From the cell containing the given text, extract its center point as [X, Y] coordinate. 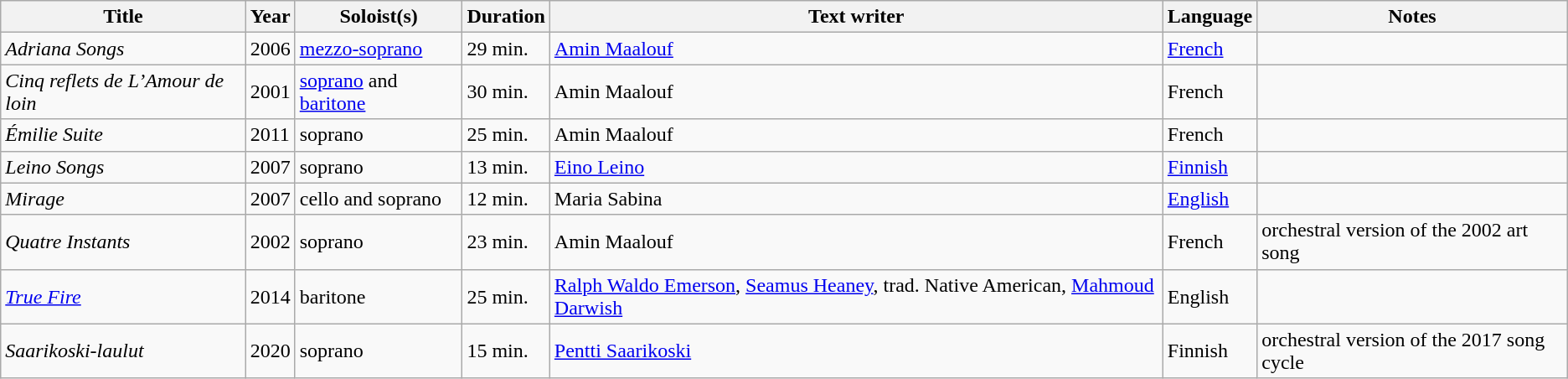
Soloist(s) [379, 17]
13 min. [506, 167]
Leino Songs [123, 167]
15 min. [506, 350]
Title [123, 17]
Quatre Instants [123, 241]
29 min. [506, 49]
30 min. [506, 92]
Duration [506, 17]
23 min. [506, 241]
Pentti Saarikoski [856, 350]
orchestral version of the 2002 art song [1412, 241]
mezzo-soprano [379, 49]
Saarikoski-laulut [123, 350]
orchestral version of the 2017 song cycle [1412, 350]
Cinq reflets de L’Amour de loin [123, 92]
Notes [1412, 17]
Émilie Suite [123, 135]
soprano and baritone [379, 92]
2011 [270, 135]
2001 [270, 92]
Ralph Waldo Emerson, Seamus Heaney, trad. Native American, Mahmoud Darwish [856, 297]
Adriana Songs [123, 49]
Text writer [856, 17]
Eino Leino [856, 167]
True Fire [123, 297]
Maria Sabina [856, 199]
2014 [270, 297]
Language [1210, 17]
baritone [379, 297]
2020 [270, 350]
cello and soprano [379, 199]
2002 [270, 241]
2006 [270, 49]
Mirage [123, 199]
Year [270, 17]
12 min. [506, 199]
